Determine the (X, Y) coordinate at the center of the cell enclosing the given text.  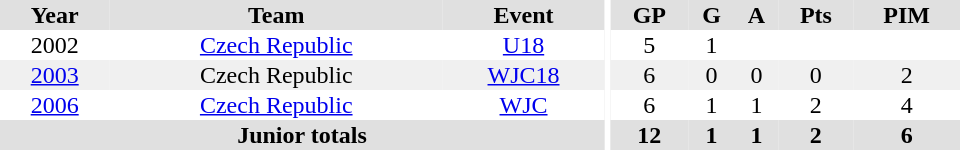
U18 (524, 45)
2002 (54, 45)
PIM (906, 15)
G (711, 15)
2003 (54, 75)
GP (649, 15)
WJC18 (524, 75)
A (757, 15)
Junior totals (302, 135)
Pts (816, 15)
12 (649, 135)
4 (906, 105)
5 (649, 45)
Event (524, 15)
Team (276, 15)
2006 (54, 105)
Year (54, 15)
WJC (524, 105)
